Determine the (X, Y) coordinate at the center of the cell enclosing the given text.  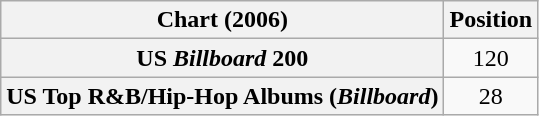
120 (491, 58)
Position (491, 20)
US Top R&B/Hip-Hop Albums (Billboard) (222, 96)
US Billboard 200 (222, 58)
Chart (2006) (222, 20)
28 (491, 96)
